For the text-containing cell, return its midpoint in [x, y] coordinate format. 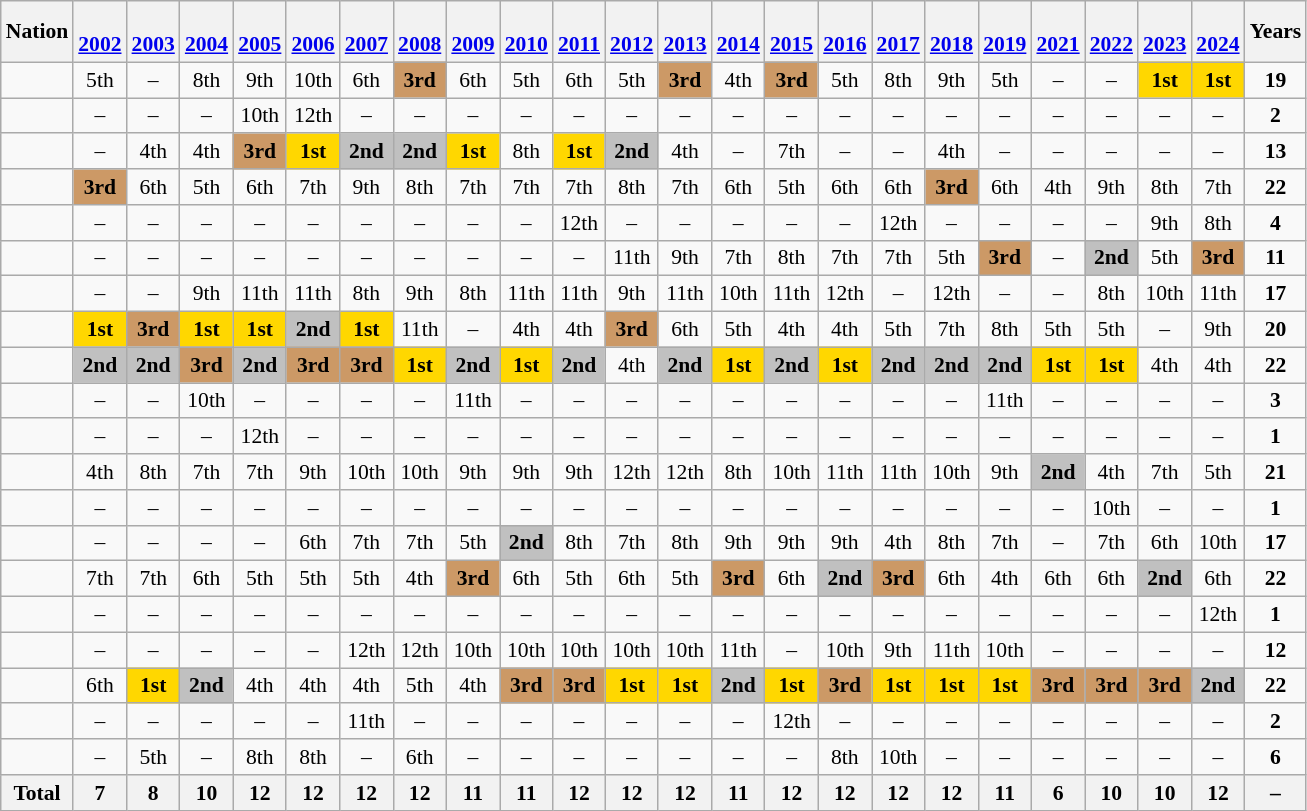
13 [1276, 152]
Total [37, 793]
2008 [420, 32]
4 [1276, 223]
2014 [738, 32]
2003 [154, 32]
2017 [898, 32]
20 [1276, 330]
2011 [579, 32]
Years [1276, 32]
Nation [37, 32]
2013 [684, 32]
3 [1276, 401]
2005 [260, 32]
2006 [312, 32]
7 [100, 793]
8 [154, 793]
2010 [526, 32]
2002 [100, 32]
21 [1276, 472]
2004 [206, 32]
19 [1276, 80]
2016 [844, 32]
2023 [1164, 32]
2019 [1004, 32]
2018 [952, 32]
2015 [792, 32]
2022 [1112, 32]
2024 [1218, 32]
2007 [366, 32]
2021 [1058, 32]
2012 [632, 32]
2009 [472, 32]
